Detect which cell encompasses the target text, then output its (X, Y) center coordinate. 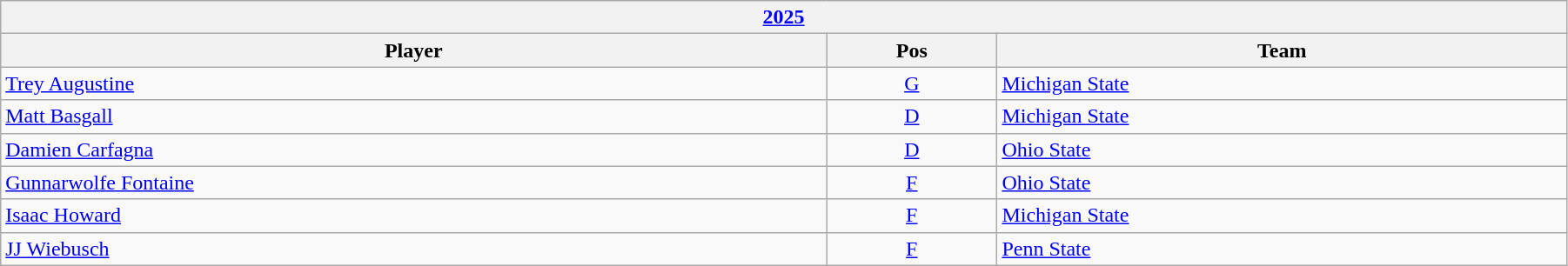
Gunnarwolfe Fontaine (414, 183)
2025 (784, 17)
Isaac Howard (414, 216)
G (912, 83)
JJ Wiebusch (414, 249)
Player (414, 50)
Matt Basgall (414, 116)
Team (1283, 50)
Damien Carfagna (414, 150)
Pos (912, 50)
Trey Augustine (414, 83)
Penn State (1283, 249)
